Scan for the cell matching the given text and deliver its (x, y) coordinate at center. 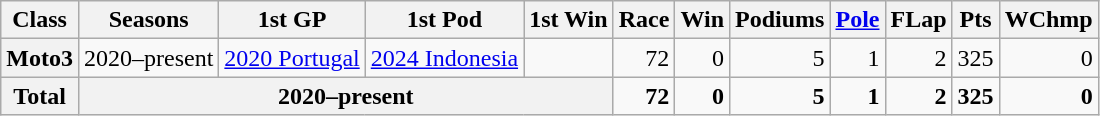
Win (702, 20)
2020 Portugal (292, 58)
Moto3 (40, 58)
Race (644, 20)
1st Pod (444, 20)
Podiums (780, 20)
2024 Indonesia (444, 58)
WChmp (1048, 20)
Pts (976, 20)
FLap (918, 20)
1st Win (569, 20)
Class (40, 20)
Pole (858, 20)
Total (40, 96)
1st GP (292, 20)
Seasons (148, 20)
